Scan for the cell matching the given text and deliver its [x, y] coordinate at center. 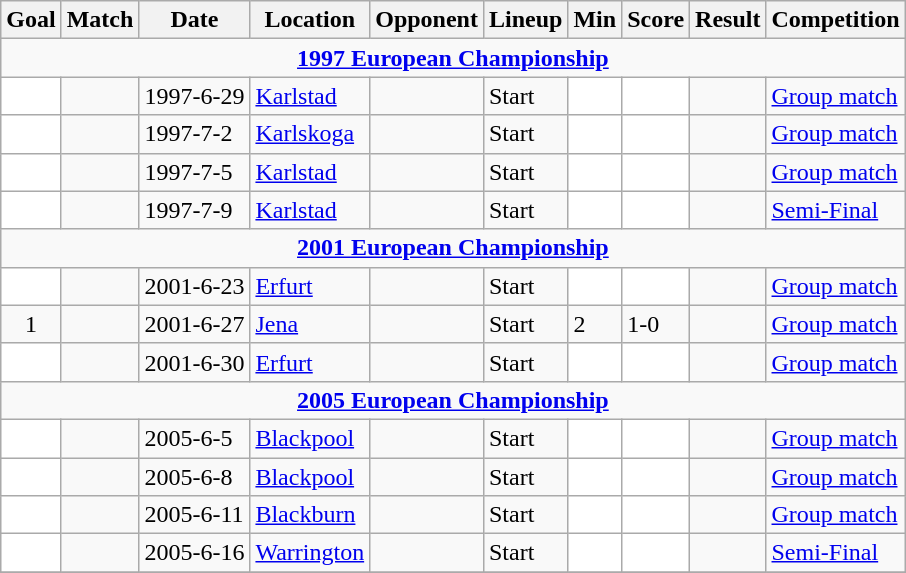
Min [595, 20]
1-0 [656, 324]
2005 European Championship [453, 400]
2001 European Championship [453, 248]
2001-6-27 [194, 324]
2005-6-16 [194, 553]
1997 European Championship [453, 58]
Date [194, 20]
1997-7-2 [194, 134]
2001-6-23 [194, 286]
2001-6-30 [194, 362]
1997-6-29 [194, 96]
Competition [836, 20]
1 [31, 324]
Karlskoga [310, 134]
2 [595, 324]
Lineup [525, 20]
Score [656, 20]
Match [100, 20]
2005-6-5 [194, 438]
1997-7-9 [194, 210]
Opponent [427, 20]
1997-7-5 [194, 172]
Blackburn [310, 515]
Result [728, 20]
Goal [31, 20]
2005-6-8 [194, 477]
Jena [310, 324]
2005-6-11 [194, 515]
Location [310, 20]
Warrington [310, 553]
